Return [X, Y] of the center of cell containing provided text 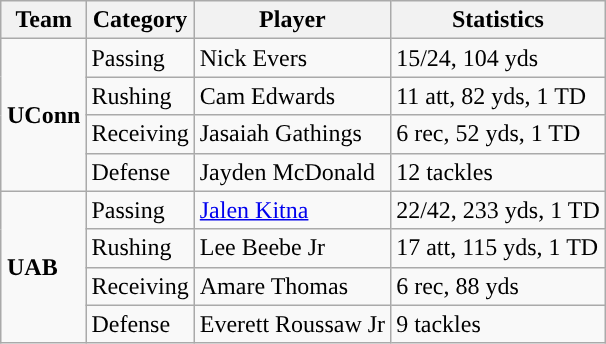
Category [140, 20]
15/24, 104 yds [498, 58]
UConn [43, 115]
17 att, 115 yds, 1 TD [498, 248]
Cam Edwards [292, 96]
Amare Thomas [292, 286]
11 att, 82 yds, 1 TD [498, 96]
Lee Beebe Jr [292, 248]
9 tackles [498, 324]
Team [43, 20]
Jasaiah Gathings [292, 134]
Jalen Kitna [292, 210]
Everett Roussaw Jr [292, 324]
12 tackles [498, 172]
UAB [43, 267]
Nick Evers [292, 58]
Jayden McDonald [292, 172]
Player [292, 20]
6 rec, 88 yds [498, 286]
22/42, 233 yds, 1 TD [498, 210]
Statistics [498, 20]
6 rec, 52 yds, 1 TD [498, 134]
